Identify which cell holds the provided text, then report its [X, Y] central coordinate. 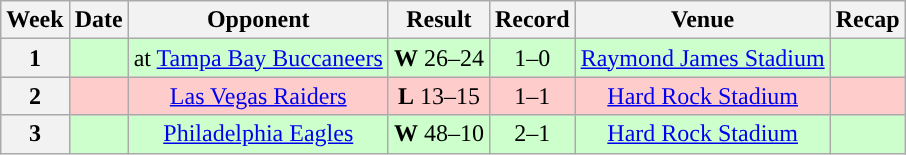
Record [532, 20]
at Tampa Bay Buccaneers [258, 58]
1 [35, 58]
Raymond James Stadium [702, 58]
Las Vegas Raiders [258, 96]
1–0 [532, 58]
Opponent [258, 20]
1–1 [532, 96]
Result [438, 20]
3 [35, 134]
W 26–24 [438, 58]
Date [98, 20]
L 13–15 [438, 96]
W 48–10 [438, 134]
Recap [868, 20]
Philadelphia Eagles [258, 134]
2 [35, 96]
Week [35, 20]
Venue [702, 20]
2–1 [532, 134]
